Determine the (X, Y) coordinate at the center of the cell enclosing the given text.  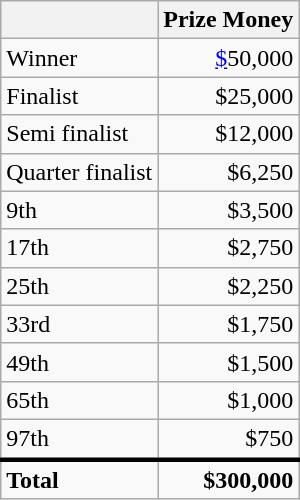
Winner (80, 58)
$50,000 (228, 58)
$1,750 (228, 324)
$6,250 (228, 172)
Semi finalist (80, 134)
$3,500 (228, 210)
Quarter finalist (80, 172)
$300,000 (228, 479)
$750 (228, 439)
33rd (80, 324)
$25,000 (228, 96)
Prize Money (228, 20)
$2,250 (228, 286)
$2,750 (228, 248)
Total (80, 479)
$12,000 (228, 134)
$1,500 (228, 362)
49th (80, 362)
97th (80, 439)
9th (80, 210)
Finalist (80, 96)
17th (80, 248)
25th (80, 286)
$1,000 (228, 400)
65th (80, 400)
